Detect which cell encompasses the target text, then output its (x, y) center coordinate. 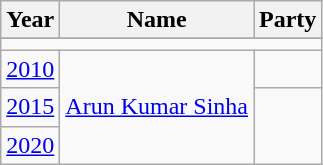
Year (30, 20)
2010 (30, 69)
Name (157, 20)
Arun Kumar Sinha (157, 107)
2020 (30, 145)
Party (288, 20)
2015 (30, 107)
